Search for the cell housing the specified text and yield its [X, Y] center coordinate. 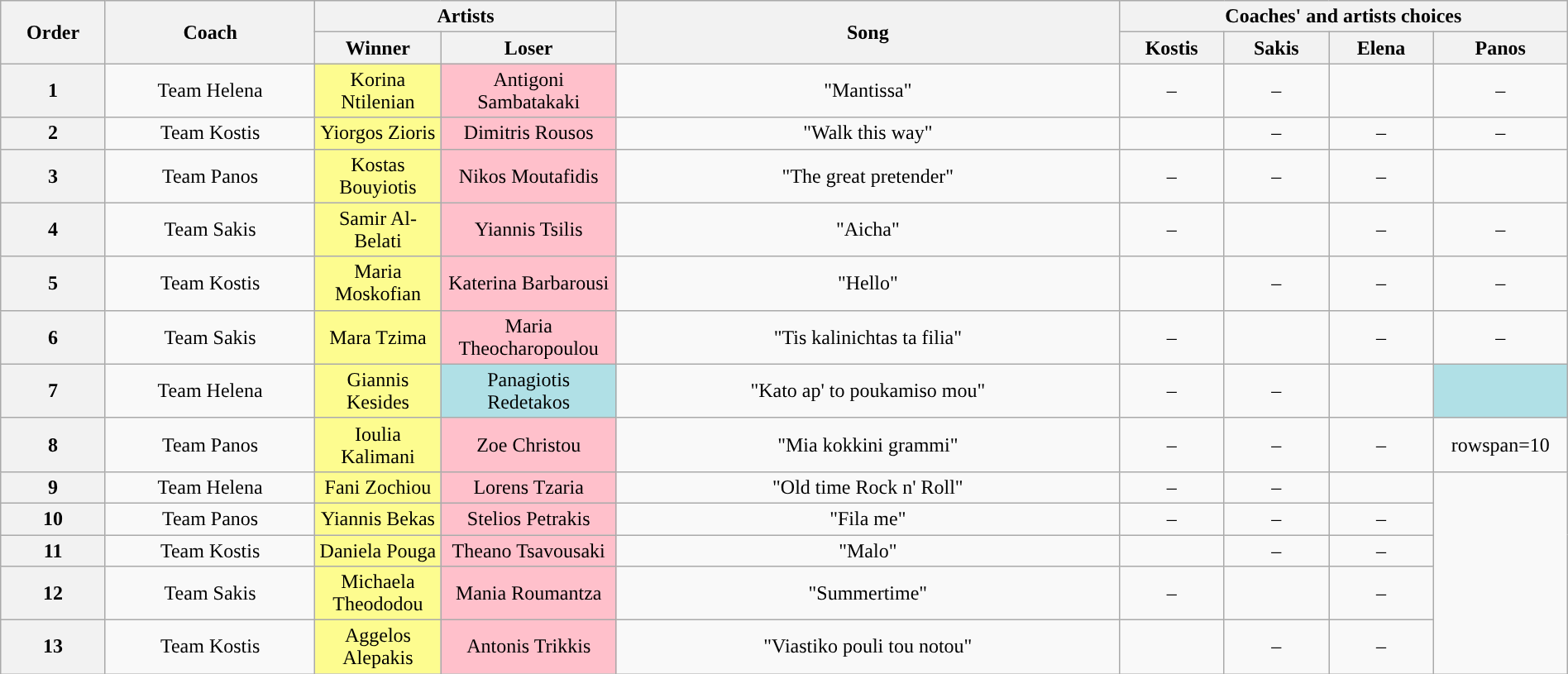
Daniela Pouga [378, 550]
"Viastiko pouli tou notou" [868, 647]
3 [53, 175]
"Mia kokkini grammi" [868, 445]
rowspan=10 [1500, 445]
1 [53, 91]
Michaela Theododou [378, 594]
"Mantissa" [868, 91]
13 [53, 647]
Coach [210, 32]
Samir Al-Belati [378, 230]
Yiorgos Zioris [378, 133]
5 [53, 283]
Coaches' and artists choices [1343, 17]
Antonis Trikkis [528, 647]
Fani Zochiou [378, 487]
"Summertime" [868, 594]
Theano Tsavousaki [528, 550]
4 [53, 230]
6 [53, 337]
Nikos Moutafidis [528, 175]
"Aicha" [868, 230]
"Walk this way" [868, 133]
Artists [466, 17]
Mara Tzima [378, 337]
Zoe Christou [528, 445]
Maria Theocharopoulou [528, 337]
7 [53, 390]
Ioulia Kalimani [378, 445]
Katerina Barbarousi [528, 283]
Panos [1500, 48]
"Tis kalinichtas ta filia" [868, 337]
"Malo" [868, 550]
"Kato ap' to poukamiso mou" [868, 390]
Winner [378, 48]
2 [53, 133]
Dimitris Rousos [528, 133]
Yiannis Bekas [378, 519]
"Fila me" [868, 519]
Antigoni Sambatakaki [528, 91]
Aggelos Alepakis [378, 647]
Korina Ntilenian [378, 91]
Elena [1381, 48]
11 [53, 550]
Yiannis Tsilis [528, 230]
9 [53, 487]
Maria Moskofian [378, 283]
Giannis Kesides [378, 390]
"The great pretender" [868, 175]
Stelios Petrakis [528, 519]
"Hello" [868, 283]
12 [53, 594]
10 [53, 519]
Mania Roumantza [528, 594]
Song [868, 32]
Panagiotis Redetakos [528, 390]
8 [53, 445]
"Old time Rock n' Roll" [868, 487]
Kostas Bouyiotis [378, 175]
Kostis [1171, 48]
Sakis [1277, 48]
Order [53, 32]
Loser [528, 48]
Lorens Tzaria [528, 487]
